From the cell containing the given text, extract its center point as (X, Y) coordinate. 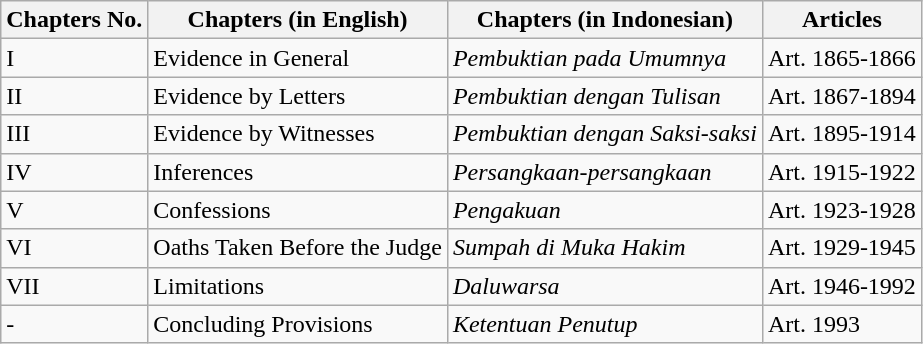
Inferences (298, 172)
Sumpah di Muka Hakim (604, 248)
V (74, 210)
Evidence by Witnesses (298, 134)
Persangkaan-persangkaan (604, 172)
Art. 1915-1922 (842, 172)
Pengakuan (604, 210)
III (74, 134)
- (74, 324)
Concluding Provisions (298, 324)
Art. 1867-1894 (842, 96)
Limitations (298, 286)
Daluwarsa (604, 286)
Pembuktian dengan Tulisan (604, 96)
Art. 1993 (842, 324)
Chapters (in English) (298, 20)
Art. 1946-1992 (842, 286)
Art. 1929-1945 (842, 248)
IV (74, 172)
Evidence in General (298, 58)
Pembuktian dengan Saksi-saksi (604, 134)
Chapters No. (74, 20)
Art. 1865-1866 (842, 58)
VI (74, 248)
Ketentuan Penutup (604, 324)
VII (74, 286)
I (74, 58)
Articles (842, 20)
Evidence by Letters (298, 96)
II (74, 96)
Confessions (298, 210)
Art. 1895-1914 (842, 134)
Oaths Taken Before the Judge (298, 248)
Chapters (in Indonesian) (604, 20)
Art. 1923-1928 (842, 210)
Pembuktian pada Umumnya (604, 58)
